Output the (x, y) coordinate of the center of the cell containing the given text.  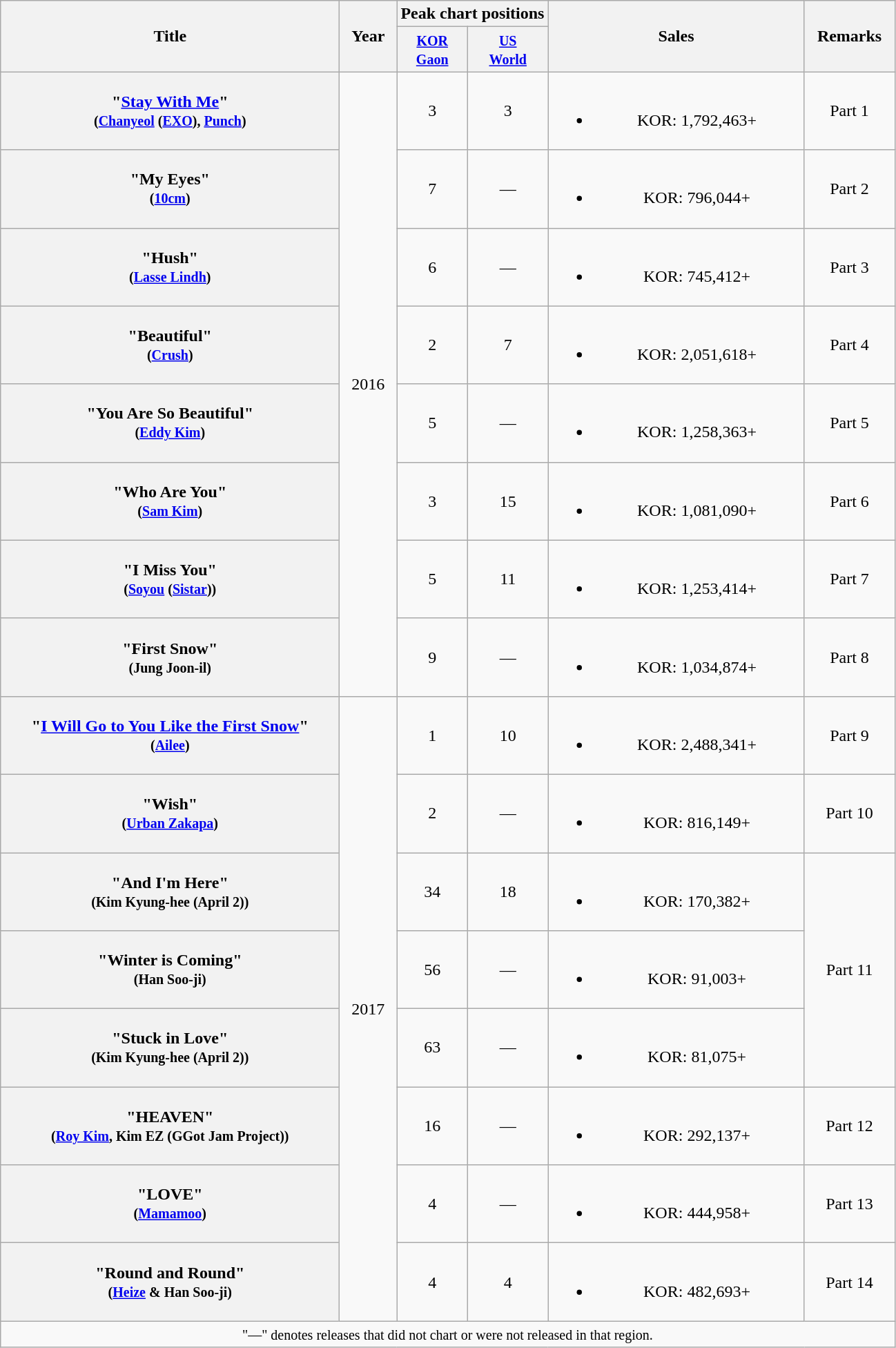
6 (432, 267)
KOR: 796,044+ (676, 189)
KOR: 91,003+ (676, 970)
KOR: 1,253,414+ (676, 579)
"Winter is Coming"(Han Soo-ji) (170, 970)
Part 3 (849, 267)
9 (432, 657)
"Beautiful"(Crush) (170, 345)
"I Miss You"(Soyou (Sistar)) (170, 579)
15 (507, 501)
"Stay With Me"(Chanyeol (EXO), Punch) (170, 110)
Part 8 (849, 657)
18 (507, 891)
Sales (676, 36)
"I Will Go to You Like the First Snow"(Ailee) (170, 735)
KORGaon (432, 50)
"And I'm Here"(Kim Kyung-hee (April 2)) (170, 891)
Part 5 (849, 423)
KOR: 170,382+ (676, 891)
KOR: 816,149+ (676, 813)
Peak chart positions (472, 14)
10 (507, 735)
2017 (369, 1008)
Remarks (849, 36)
KOR: 2,488,341+ (676, 735)
Part 2 (849, 189)
11 (507, 579)
KOR: 745,412+ (676, 267)
Title (170, 36)
Part 14 (849, 1282)
"Who Are You"(Sam Kim) (170, 501)
KOR: 2,051,618+ (676, 345)
Part 11 (849, 970)
Part 9 (849, 735)
"—" denotes releases that did not chart or were not released in that region. (447, 1334)
56 (432, 970)
KOR: 1,034,874+ (676, 657)
"Hush"(Lasse Lindh) (170, 267)
KOR: 1,792,463+ (676, 110)
Part 1 (849, 110)
1 (432, 735)
KOR: 444,958+ (676, 1204)
KOR: 1,081,090+ (676, 501)
"You Are So Beautiful"(Eddy Kim) (170, 423)
Year (369, 36)
Part 6 (849, 501)
34 (432, 891)
"Round and Round"(Heize & Han Soo-ji) (170, 1282)
"First Snow"(Jung Joon-il) (170, 657)
KOR: 482,693+ (676, 1282)
Part 7 (849, 579)
16 (432, 1126)
USWorld (507, 50)
"LOVE"(Mamamoo) (170, 1204)
"Stuck in Love"(Kim Kyung-hee (April 2)) (170, 1048)
KOR: 1,258,363+ (676, 423)
63 (432, 1048)
Part 12 (849, 1126)
Part 10 (849, 813)
"HEAVEN"(Roy Kim, Kim EZ (GGot Jam Project)) (170, 1126)
KOR: 81,075+ (676, 1048)
KOR: 292,137+ (676, 1126)
"My Eyes"(10cm) (170, 189)
2016 (369, 384)
"Wish"(Urban Zakapa) (170, 813)
Part 13 (849, 1204)
Part 4 (849, 345)
